Search for the cell housing the specified text and yield its [x, y] center coordinate. 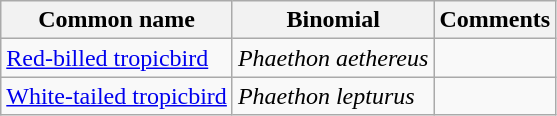
Red-billed tropicbird [117, 58]
White-tailed tropicbird [117, 96]
Common name [117, 20]
Phaethon aethereus [332, 58]
Comments [495, 20]
Binomial [332, 20]
Phaethon lepturus [332, 96]
